Detect which cell encompasses the target text, then output its [x, y] center coordinate. 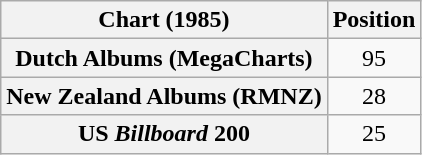
Position [374, 20]
25 [374, 134]
US Billboard 200 [164, 134]
Chart (1985) [164, 20]
Dutch Albums (MegaCharts) [164, 58]
28 [374, 96]
New Zealand Albums (RMNZ) [164, 96]
95 [374, 58]
